For the text-containing cell, return its midpoint in [X, Y] coordinate format. 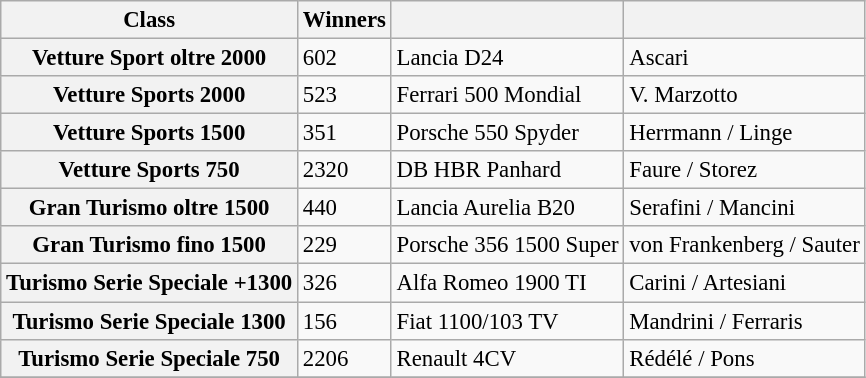
Vetture Sports 1500 [150, 133]
Vetture Sports 2000 [150, 95]
Fiat 1100/103 TV [508, 321]
2320 [344, 170]
Gran Turismo fino 1500 [150, 245]
Class [150, 20]
Turismo Serie Speciale +1300 [150, 283]
Rédélé / Pons [744, 358]
Lancia Aurelia B20 [508, 208]
Vetture Sports 750 [150, 170]
Ascari [744, 58]
V. Marzotto [744, 95]
Carini / Artesiani [744, 283]
Herrmann / Linge [744, 133]
Renault 4CV [508, 358]
326 [344, 283]
Winners [344, 20]
229 [344, 245]
Porsche 550 Spyder [508, 133]
156 [344, 321]
Lancia D24 [508, 58]
Serafini / Mancini [744, 208]
523 [344, 95]
602 [344, 58]
2206 [344, 358]
Mandrini / Ferraris [744, 321]
Vetture Sport oltre 2000 [150, 58]
von Frankenberg / Sauter [744, 245]
Turismo Serie Speciale 1300 [150, 321]
Porsche 356 1500 Super [508, 245]
Faure / Storez [744, 170]
Alfa Romeo 1900 TI [508, 283]
Ferrari 500 Mondial [508, 95]
440 [344, 208]
351 [344, 133]
DB HBR Panhard [508, 170]
Gran Turismo oltre 1500 [150, 208]
Turismo Serie Speciale 750 [150, 358]
